Identify which cell holds the provided text, then report its [x, y] central coordinate. 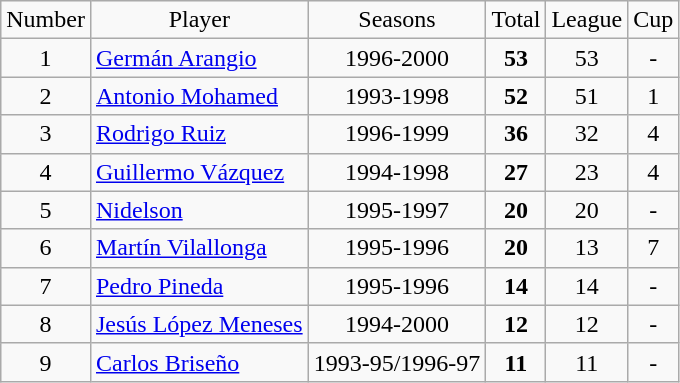
Cup [654, 20]
36 [516, 134]
Antonio Mohamed [199, 96]
Martín Vilallonga [199, 248]
1995-1997 [397, 210]
Total [516, 20]
13 [587, 248]
3 [46, 134]
1994-1998 [397, 172]
Player [199, 20]
51 [587, 96]
1996-1999 [397, 134]
1993-95/1996-97 [397, 362]
9 [46, 362]
League [587, 20]
Pedro Pineda [199, 286]
6 [46, 248]
1996-2000 [397, 58]
32 [587, 134]
5 [46, 210]
Nidelson [199, 210]
8 [46, 324]
1994-2000 [397, 324]
23 [587, 172]
27 [516, 172]
Rodrigo Ruiz [199, 134]
52 [516, 96]
Number [46, 20]
Guillermo Vázquez [199, 172]
Carlos Briseño [199, 362]
Seasons [397, 20]
Germán Arangio [199, 58]
2 [46, 96]
Jesús López Meneses [199, 324]
1993-1998 [397, 96]
